Return the (X, Y) coordinate for the center point of the cell that contains the specified text.  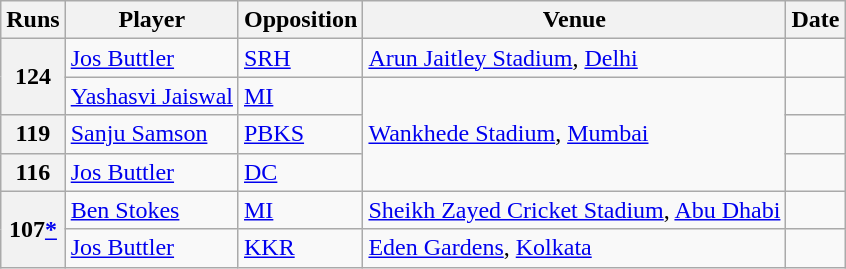
Yashasvi Jaiswal (152, 96)
Sanju Samson (152, 134)
Ben Stokes (152, 210)
116 (33, 172)
DC (300, 172)
KKR (300, 248)
119 (33, 134)
Arun Jaitley Stadium, Delhi (574, 58)
Eden Gardens, Kolkata (574, 248)
Venue (574, 20)
Runs (33, 20)
Wankhede Stadium, Mumbai (574, 134)
Player (152, 20)
Date (816, 20)
SRH (300, 58)
PBKS (300, 134)
Sheikh Zayed Cricket Stadium, Abu Dhabi (574, 210)
Opposition (300, 20)
124 (33, 77)
107* (33, 229)
